Determine the [X, Y] coordinate at the center of the cell enclosing the given text.  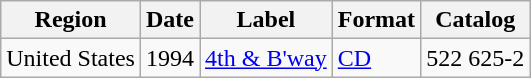
CD [376, 58]
Catalog [476, 20]
Region [71, 20]
United States [71, 58]
522 625-2 [476, 58]
4th & B'way [266, 58]
1994 [170, 58]
Format [376, 20]
Label [266, 20]
Date [170, 20]
